Search for the cell housing the specified text and yield its [x, y] center coordinate. 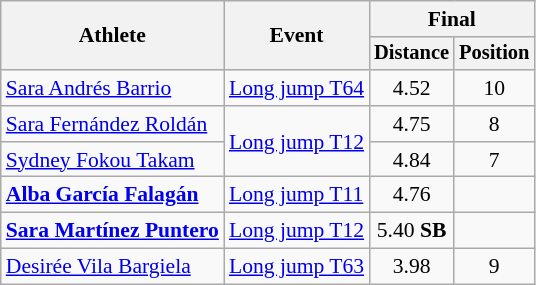
Long jump T63 [296, 267]
7 [494, 160]
Alba García Falagán [112, 195]
10 [494, 88]
Athlete [112, 36]
5.40 SB [412, 231]
Long jump T64 [296, 88]
8 [494, 124]
4.75 [412, 124]
4.52 [412, 88]
Sydney Fokou Takam [112, 160]
3.98 [412, 267]
Desirée Vila Bargiela [112, 267]
4.84 [412, 160]
Event [296, 36]
9 [494, 267]
Long jump T11 [296, 195]
Sara Fernández Roldán [112, 124]
Position [494, 54]
Final [452, 19]
4.76 [412, 195]
Distance [412, 54]
Sara Martínez Puntero [112, 231]
Sara Andrés Barrio [112, 88]
